Identify which cell holds the provided text, then report its (x, y) central coordinate. 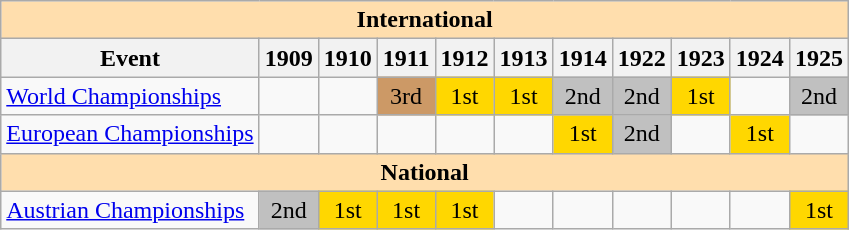
1911 (406, 58)
1923 (700, 58)
Austrian Championships (130, 210)
1922 (642, 58)
1913 (524, 58)
1924 (760, 58)
World Championships (130, 96)
European Championships (130, 134)
1914 (582, 58)
1912 (464, 58)
1925 (818, 58)
3rd (406, 96)
1909 (288, 58)
International (425, 20)
National (425, 172)
Event (130, 58)
1910 (348, 58)
